Locate the cell with the specified text and output its (x, y) center coordinate. 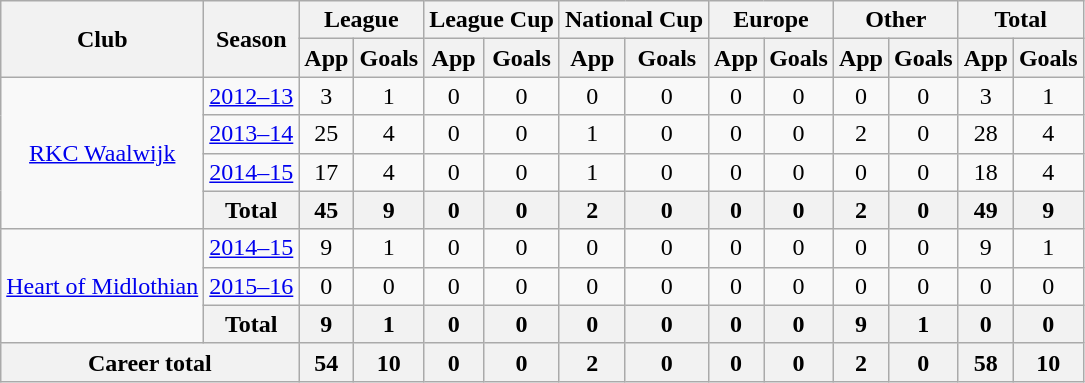
2013–14 (252, 134)
RKC Waalwijk (102, 153)
Europe (772, 20)
League (362, 20)
League Cup (492, 20)
Heart of Midlothian (102, 286)
17 (326, 172)
28 (986, 134)
25 (326, 134)
2015–16 (252, 286)
Other (896, 20)
45 (326, 210)
2012–13 (252, 96)
49 (986, 210)
58 (986, 362)
18 (986, 172)
54 (326, 362)
Career total (150, 362)
National Cup (634, 20)
Club (102, 39)
Season (252, 39)
